Capture the cell that displays the provided text and extract its (x, y) central coordinate. 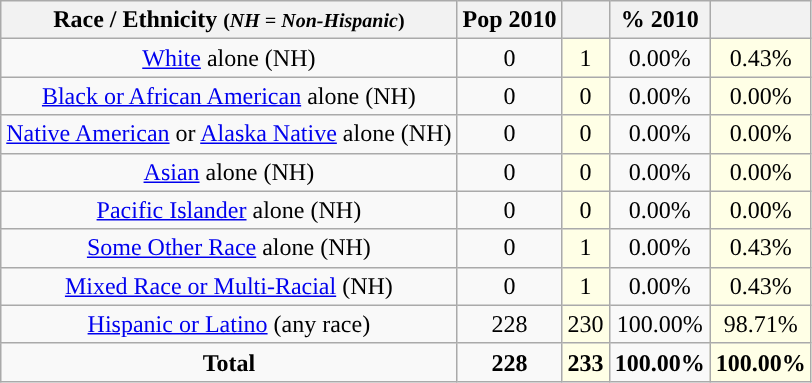
Asian alone (NH) (229, 172)
Some Other Race alone (NH) (229, 248)
Mixed Race or Multi-Racial (NH) (229, 286)
Race / Ethnicity (NH = Non-Hispanic) (229, 20)
Black or African American alone (NH) (229, 96)
Native American or Alaska Native alone (NH) (229, 134)
% 2010 (660, 20)
Pacific Islander alone (NH) (229, 210)
Pop 2010 (510, 20)
Total (229, 362)
White alone (NH) (229, 58)
98.71% (760, 324)
Hispanic or Latino (any race) (229, 324)
230 (586, 324)
233 (586, 362)
